From the cell containing the given text, extract its center point as (X, Y) coordinate. 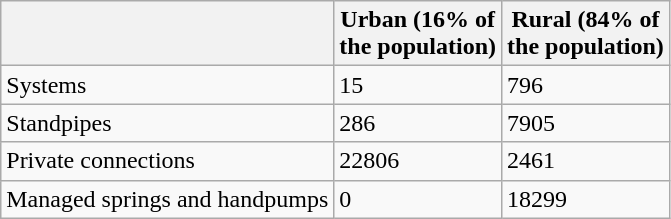
286 (418, 123)
796 (586, 85)
22806 (418, 161)
0 (418, 199)
2461 (586, 161)
7905 (586, 123)
Private connections (168, 161)
Systems (168, 85)
Urban (16% ofthe population) (418, 34)
Managed springs and handpumps (168, 199)
15 (418, 85)
Rural (84% ofthe population) (586, 34)
Standpipes (168, 123)
18299 (586, 199)
